Locate the cell with the specified text and output its (x, y) center coordinate. 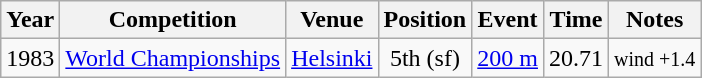
wind +1.4 (655, 58)
200 m (508, 58)
Notes (655, 20)
20.71 (576, 58)
Year (30, 20)
Venue (332, 20)
World Championships (173, 58)
Competition (173, 20)
Helsinki (332, 58)
5th (sf) (425, 58)
Time (576, 20)
Event (508, 20)
Position (425, 20)
1983 (30, 58)
